Return (X, Y) of the center of cell containing provided text 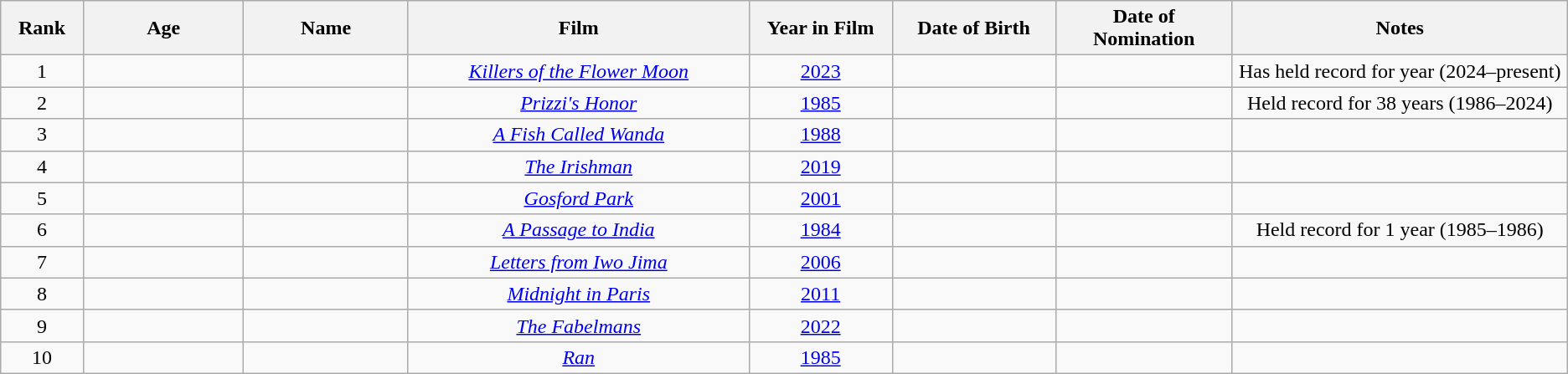
A Passage to India (578, 230)
1984 (821, 230)
3 (42, 135)
Film (578, 28)
Ran (578, 357)
A Fish Called Wanda (578, 135)
Held record for 38 years (1986–2024) (1400, 103)
Date of Nomination (1144, 28)
The Fabelmans (578, 325)
5 (42, 198)
6 (42, 230)
10 (42, 357)
7 (42, 262)
Killers of the Flower Moon (578, 71)
Prizzi's Honor (578, 103)
Notes (1400, 28)
Midnight in Paris (578, 294)
Gosford Park (578, 198)
8 (42, 294)
1 (42, 71)
The Irishman (578, 167)
1988 (821, 135)
Name (326, 28)
2 (42, 103)
Letters from Iwo Jima (578, 262)
2023 (821, 71)
2022 (821, 325)
2001 (821, 198)
Year in Film (821, 28)
2019 (821, 167)
2011 (821, 294)
Held record for 1 year (1985–1986) (1400, 230)
Age (163, 28)
Date of Birth (973, 28)
9 (42, 325)
2006 (821, 262)
Has held record for year (2024–present) (1400, 71)
Rank (42, 28)
4 (42, 167)
